Pinpoint the cell where the given text exists, returning its [X, Y] midpoint coordinate. 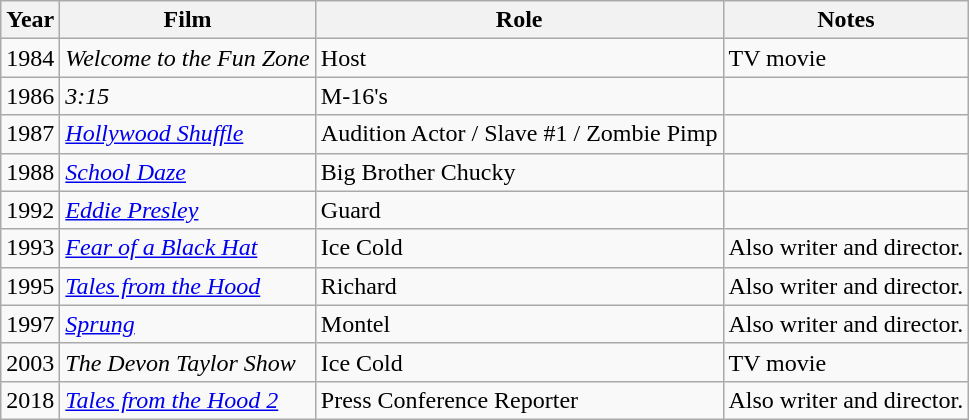
Fear of a Black Hat [188, 248]
School Daze [188, 172]
Richard [519, 286]
Montel [519, 324]
Tales from the Hood [188, 286]
Welcome to the Fun Zone [188, 58]
M-16's [519, 96]
Eddie Presley [188, 210]
Tales from the Hood 2 [188, 400]
1986 [30, 96]
2003 [30, 362]
1987 [30, 134]
1993 [30, 248]
Audition Actor / Slave #1 / Zombie Pimp [519, 134]
Year [30, 20]
Sprung [188, 324]
The Devon Taylor Show [188, 362]
1997 [30, 324]
1984 [30, 58]
Big Brother Chucky [519, 172]
2018 [30, 400]
Host [519, 58]
1995 [30, 286]
Film [188, 20]
Guard [519, 210]
3:15 [188, 96]
Press Conference Reporter [519, 400]
Notes [846, 20]
Role [519, 20]
1992 [30, 210]
1988 [30, 172]
Hollywood Shuffle [188, 134]
